Identify which cell holds the provided text, then report its (x, y) central coordinate. 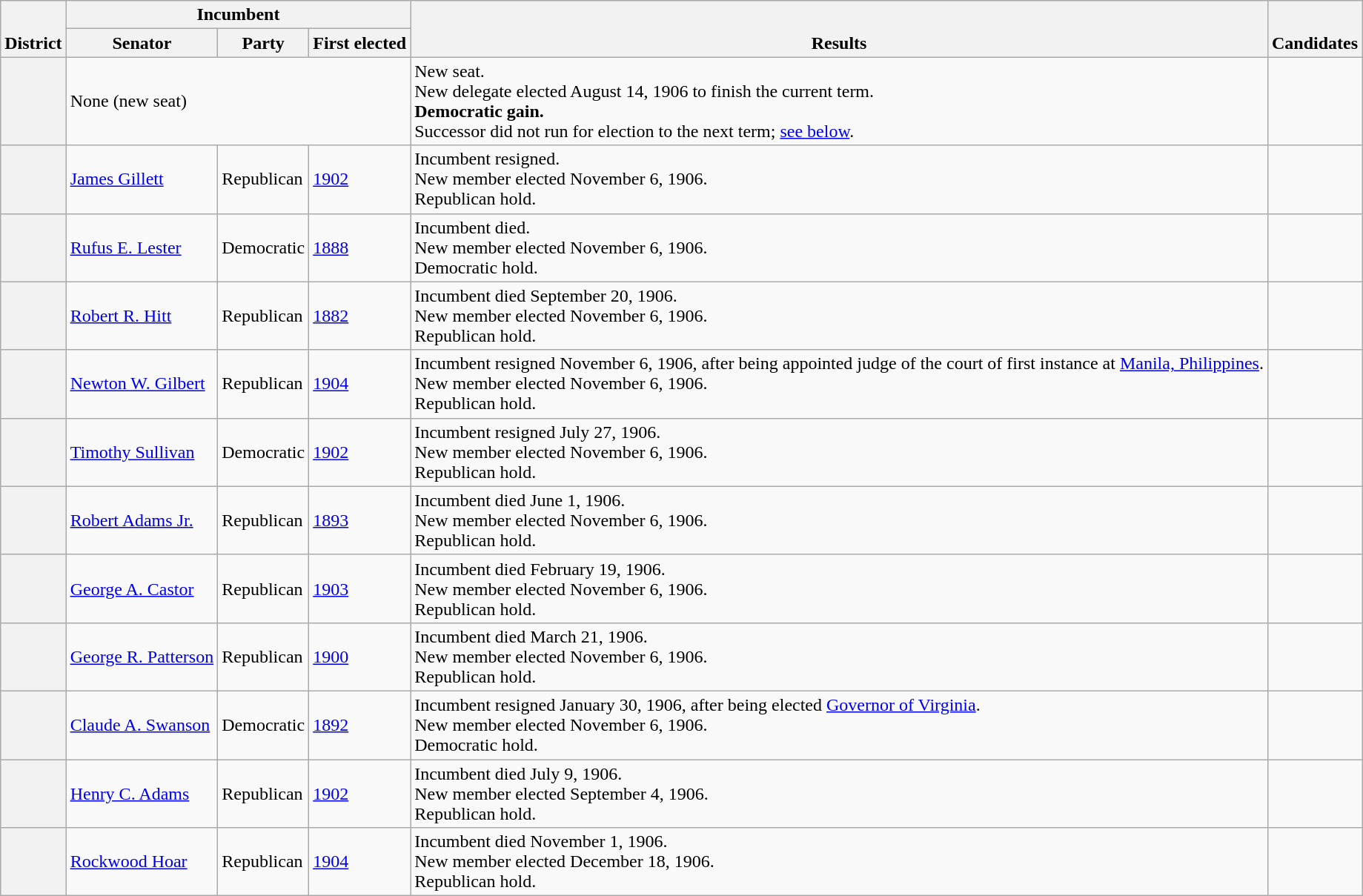
Incumbent resigned.New member elected November 6, 1906.Republican hold. (839, 179)
Robert R. Hitt (142, 316)
Incumbent died November 1, 1906.New member elected December 18, 1906.Republican hold. (839, 862)
Incumbent died June 1, 1906.New member elected November 6, 1906.Republican hold. (839, 520)
Incumbent died February 19, 1906.New member elected November 6, 1906.Republican hold. (839, 588)
Rockwood Hoar (142, 862)
Timothy Sullivan (142, 452)
1888 (360, 248)
Incumbent died.New member elected November 6, 1906.Democratic hold. (839, 248)
Incumbent resigned January 30, 1906, after being elected Governor of Virginia.New member elected November 6, 1906.Democratic hold. (839, 725)
First elected (360, 43)
George A. Castor (142, 588)
Candidates (1315, 29)
Incumbent resigned July 27, 1906.New member elected November 6, 1906.Republican hold. (839, 452)
Incumbent died July 9, 1906.New member elected September 4, 1906.Republican hold. (839, 793)
1893 (360, 520)
District (33, 29)
Henry C. Adams (142, 793)
Incumbent (239, 15)
1903 (360, 588)
1882 (360, 316)
Party (264, 43)
George R. Patterson (142, 657)
Incumbent died March 21, 1906.New member elected November 6, 1906.Republican hold. (839, 657)
1892 (360, 725)
1900 (360, 657)
Senator (142, 43)
Robert Adams Jr. (142, 520)
None (new seat) (239, 101)
Claude A. Swanson (142, 725)
Newton W. Gilbert (142, 384)
Rufus E. Lester (142, 248)
Results (839, 29)
Incumbent died September 20, 1906.New member elected November 6, 1906.Republican hold. (839, 316)
James Gillett (142, 179)
